From the cell containing the given text, extract its center point as [x, y] coordinate. 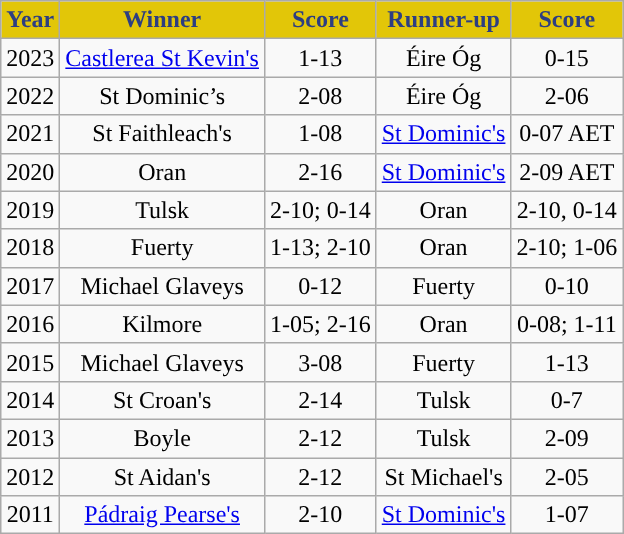
1-08 [320, 134]
2015 [30, 362]
2-16 [320, 172]
2-10, 0-14 [567, 210]
2011 [30, 515]
0-07 AET [567, 134]
Year [30, 20]
Winner [162, 20]
0-08; 1-11 [567, 324]
St Aidan's [162, 477]
1-07 [567, 515]
1-13; 2-10 [320, 248]
0-10 [567, 286]
2-06 [567, 96]
St Faithleach's [162, 134]
2020 [30, 172]
2-08 [320, 96]
Castlerea St Kevin's [162, 58]
3-08 [320, 362]
1-05; 2-16 [320, 324]
2018 [30, 248]
2014 [30, 400]
2-10; 0-14 [320, 210]
Boyle [162, 438]
2-09 AET [567, 172]
2-09 [567, 438]
0-15 [567, 58]
2-10; 1-06 [567, 248]
Pádraig Pearse's [162, 515]
2016 [30, 324]
2013 [30, 438]
2019 [30, 210]
St Croan's [162, 400]
0-12 [320, 286]
Runner-up [444, 20]
0-7 [567, 400]
2022 [30, 96]
2-05 [567, 477]
Kilmore [162, 324]
St Michael's [444, 477]
2-10 [320, 515]
St Dominic’s [162, 96]
2023 [30, 58]
2012 [30, 477]
2-14 [320, 400]
2017 [30, 286]
2021 [30, 134]
